Pinpoint the cell where the given text exists, returning its (X, Y) midpoint coordinate. 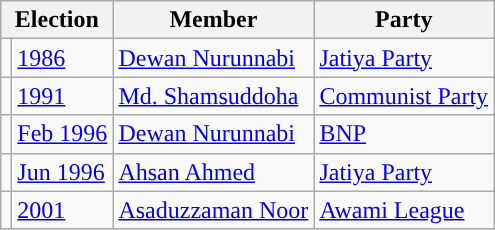
Jun 1996 (62, 172)
BNP (404, 134)
Election (57, 20)
Party (404, 20)
1986 (62, 58)
Awami League (404, 210)
Asaduzzaman Noor (214, 210)
1991 (62, 96)
Md. Shamsuddoha (214, 96)
Feb 1996 (62, 134)
Communist Party (404, 96)
Ahsan Ahmed (214, 172)
2001 (62, 210)
Member (214, 20)
